Identify which cell holds the provided text, then report its [X, Y] central coordinate. 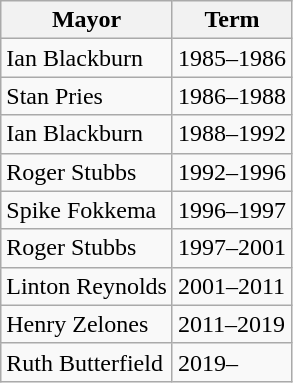
Ruth Butterfield [87, 362]
Henry Zelones [87, 324]
1992–1996 [232, 172]
1988–1992 [232, 134]
Stan Pries [87, 96]
Term [232, 20]
Mayor [87, 20]
2001–2011 [232, 286]
Linton Reynolds [87, 286]
Spike Fokkema [87, 210]
1985–1986 [232, 58]
2019– [232, 362]
1996–1997 [232, 210]
1986–1988 [232, 96]
2011–2019 [232, 324]
1997–2001 [232, 248]
